Return the [x, y] coordinate for the center point of the cell that contains the specified text.  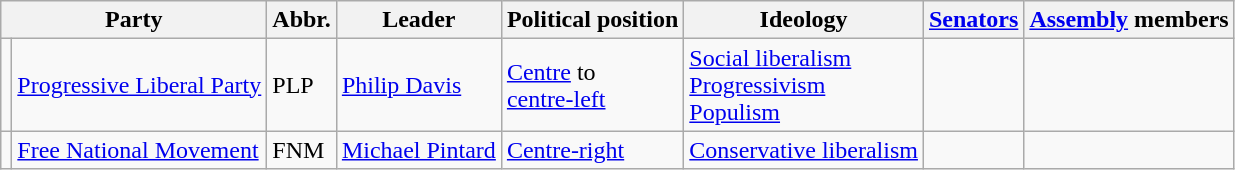
FNM [302, 150]
PLP [302, 85]
Michael Pintard [418, 150]
Leader [418, 20]
Progressive Liberal Party [140, 85]
Philip Davis [418, 85]
Free National Movement [140, 150]
Senators [973, 20]
Centre-right [592, 150]
Ideology [804, 20]
Political position [592, 20]
Centre tocentre-left [592, 85]
Social liberalismProgressivismPopulism [804, 85]
Party [134, 20]
Abbr. [302, 20]
Assembly members [1129, 20]
Conservative liberalism [804, 150]
